Capture the cell that displays the provided text and extract its [x, y] central coordinate. 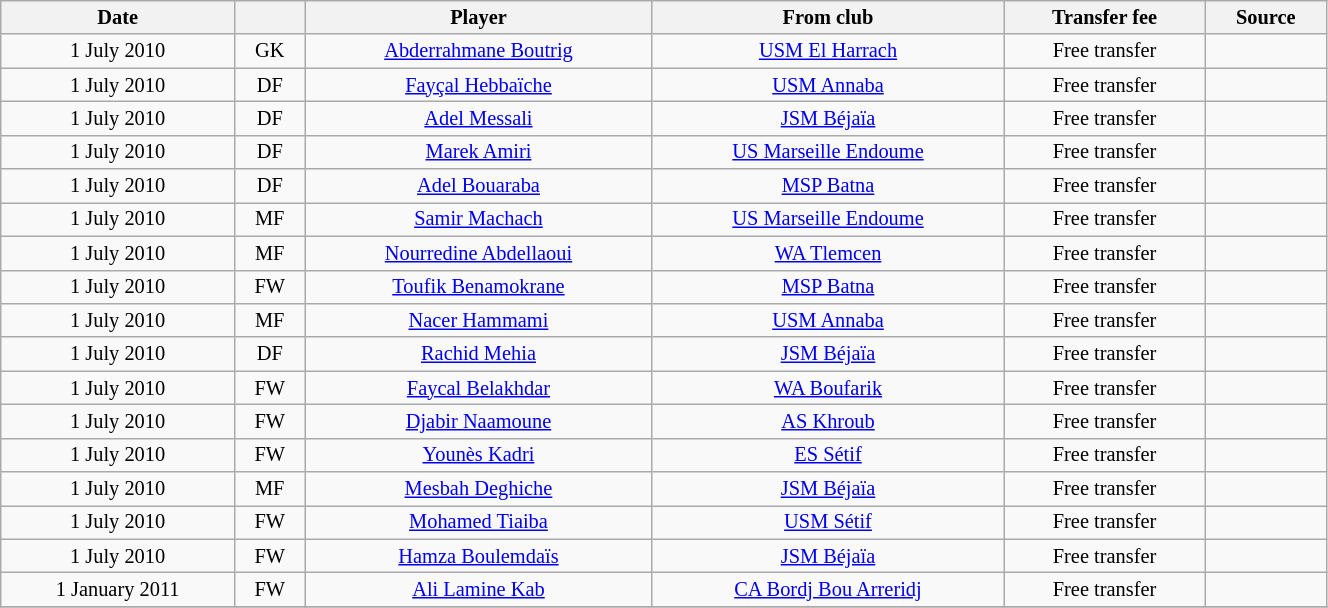
Transfer fee [1104, 17]
Toufik Benamokrane [478, 287]
Marek Amiri [478, 152]
CA Bordj Bou Arreridj [828, 589]
Hamza Boulemdaïs [478, 556]
Younès Kadri [478, 455]
Nourredine Abdellaoui [478, 253]
Nacer Hammami [478, 320]
WA Boufarik [828, 388]
Fayçal Hebbaïche [478, 85]
USM El Harrach [828, 51]
Djabir Naamoune [478, 421]
Ali Lamine Kab [478, 589]
Samir Machach [478, 219]
Abderrahmane Boutrig [478, 51]
ES Sétif [828, 455]
From club [828, 17]
WA Tlemcen [828, 253]
Date [118, 17]
Mohamed Tiaiba [478, 522]
1 January 2011 [118, 589]
USM Sétif [828, 522]
AS Khroub [828, 421]
Faycal Belakhdar [478, 388]
GK [269, 51]
Mesbah Deghiche [478, 489]
Adel Messali [478, 118]
Source [1266, 17]
Rachid Mehia [478, 354]
Adel Bouaraba [478, 186]
Player [478, 17]
